Return the (X, Y) coordinate for the center point of the cell that contains the specified text.  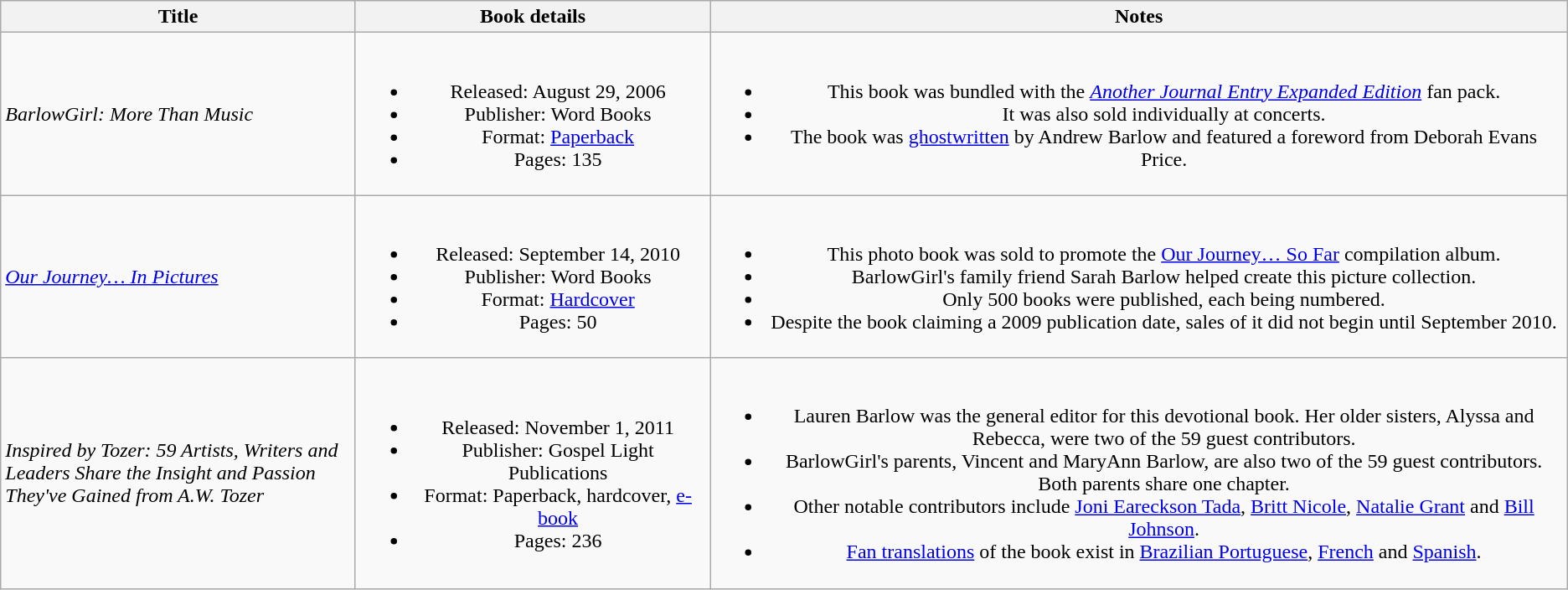
Released: November 1, 2011Publisher: Gospel Light PublicationsFormat: Paperback, hardcover, e-bookPages: 236 (533, 473)
Our Journey… In Pictures (178, 277)
Title (178, 17)
Released: September 14, 2010Publisher: Word BooksFormat: HardcoverPages: 50 (533, 277)
Inspired by Tozer: 59 Artists, Writers and Leaders Share the Insight and Passion They've Gained from A.W. Tozer (178, 473)
Released: August 29, 2006Publisher: Word BooksFormat: PaperbackPages: 135 (533, 114)
Book details (533, 17)
Notes (1139, 17)
BarlowGirl: More Than Music (178, 114)
